From the cell containing the given text, extract its center point as (x, y) coordinate. 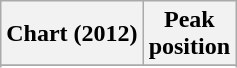
Chart (2012) (72, 34)
Peakposition (189, 34)
